Return [X, Y] of the center of cell containing provided text 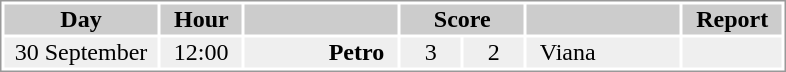
Day [80, 19]
Viana [604, 53]
Petro [322, 53]
Report [732, 19]
30 September [80, 53]
Score [462, 19]
12:00 [200, 53]
2 [494, 53]
3 [431, 53]
Hour [200, 19]
